Identify which cell holds the provided text, then report its [x, y] central coordinate. 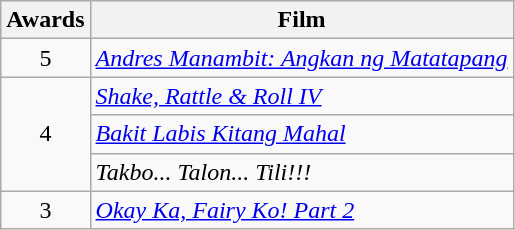
4 [46, 134]
Takbo... Talon... Tili!!! [302, 172]
Awards [46, 20]
Film [302, 20]
Shake, Rattle & Roll IV [302, 96]
Andres Manambit: Angkan ng Matatapang [302, 58]
5 [46, 58]
3 [46, 210]
Bakit Labis Kitang Mahal [302, 134]
Okay Ka, Fairy Ko! Part 2 [302, 210]
